Determine the [X, Y] coordinate at the center of the cell enclosing the given text.  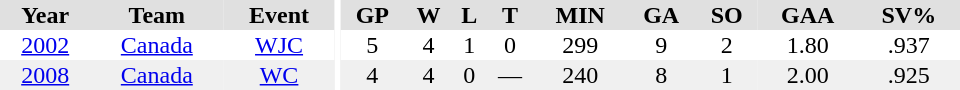
WC [279, 75]
8 [662, 75]
5 [372, 45]
T [510, 15]
2002 [45, 45]
2008 [45, 75]
.937 [909, 45]
SO [727, 15]
1.80 [808, 45]
299 [580, 45]
WJC [279, 45]
Year [45, 15]
Team [156, 15]
9 [662, 45]
MIN [580, 15]
— [510, 75]
Event [279, 15]
2.00 [808, 75]
GA [662, 15]
L [469, 15]
GP [372, 15]
2 [727, 45]
W [429, 15]
.925 [909, 75]
GAA [808, 15]
240 [580, 75]
SV% [909, 15]
